Search for the cell housing the specified text and yield its (x, y) center coordinate. 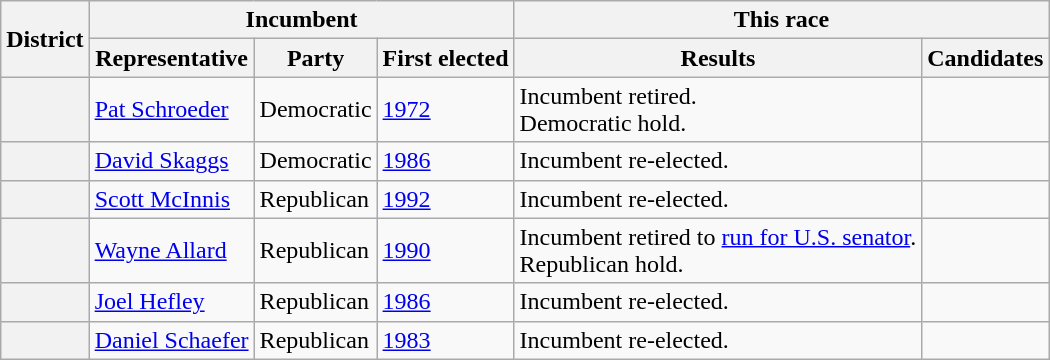
Pat Schroeder (172, 110)
This race (782, 20)
Daniel Schaefer (172, 340)
1972 (446, 110)
1990 (446, 250)
1992 (446, 199)
Candidates (986, 58)
Scott McInnis (172, 199)
Incumbent (302, 20)
Joel Hefley (172, 302)
Representative (172, 58)
1983 (446, 340)
Incumbent retired.Democratic hold. (718, 110)
Party (316, 58)
David Skaggs (172, 161)
District (45, 39)
Incumbent retired to run for U.S. senator.Republican hold. (718, 250)
First elected (446, 58)
Wayne Allard (172, 250)
Results (718, 58)
